Search for the cell housing the specified text and yield its (X, Y) center coordinate. 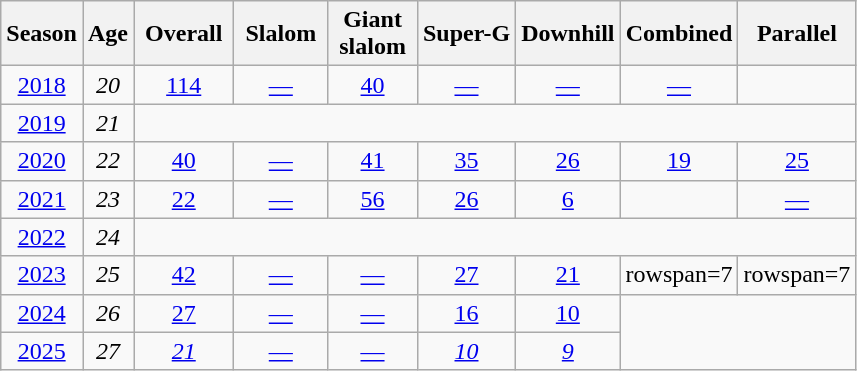
42 (184, 275)
Super-G (466, 34)
Age (108, 34)
2023 (42, 275)
20 (108, 85)
23 (108, 199)
2022 (42, 237)
19 (679, 161)
Season (42, 34)
Downhill (568, 34)
Combined (679, 34)
Giant slalom (373, 34)
2021 (42, 199)
2025 (42, 351)
2018 (42, 85)
16 (466, 313)
2020 (42, 161)
9 (568, 351)
56 (373, 199)
35 (466, 161)
6 (568, 199)
24 (108, 237)
Slalom (281, 34)
41 (373, 161)
2024 (42, 313)
114 (184, 85)
2019 (42, 123)
Overall (184, 34)
Parallel (797, 34)
